Detect which cell encompasses the target text, then output its [X, Y] center coordinate. 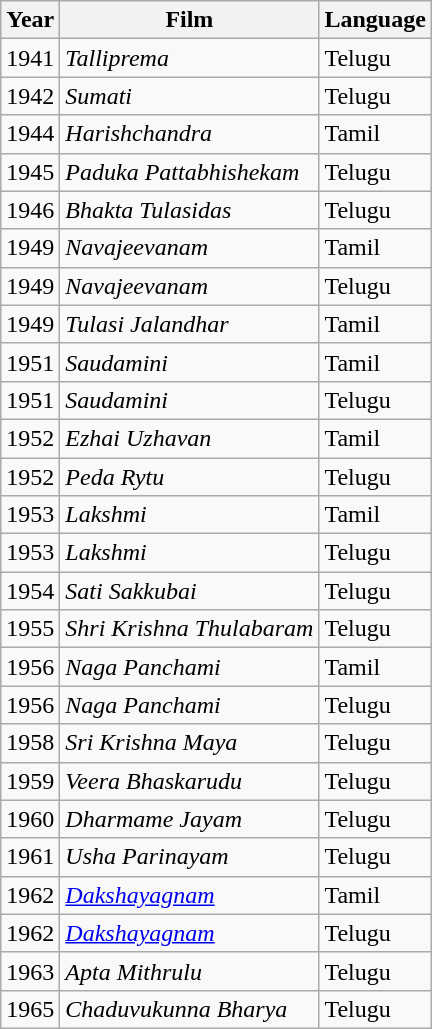
1963 [30, 971]
Sri Krishna Maya [190, 743]
Usha Parinayam [190, 857]
1959 [30, 781]
Apta Mithrulu [190, 971]
1960 [30, 819]
Paduka Pattabhishekam [190, 172]
Veera Bhaskarudu [190, 781]
Sumati [190, 96]
1954 [30, 591]
Chaduvukunna Bharya [190, 1009]
1965 [30, 1009]
1955 [30, 629]
1961 [30, 857]
Year [30, 20]
Language [375, 20]
1942 [30, 96]
Bhakta Tulasidas [190, 210]
Harishchandra [190, 134]
1946 [30, 210]
Talliprema [190, 58]
Film [190, 20]
Peda Rytu [190, 477]
Ezhai Uzhavan [190, 438]
1945 [30, 172]
1958 [30, 743]
Shri Krishna Thulabaram [190, 629]
Dharmame Jayam [190, 819]
1944 [30, 134]
Sati Sakkubai [190, 591]
Tulasi Jalandhar [190, 324]
1941 [30, 58]
